Pinpoint the cell where the given text exists, returning its (X, Y) midpoint coordinate. 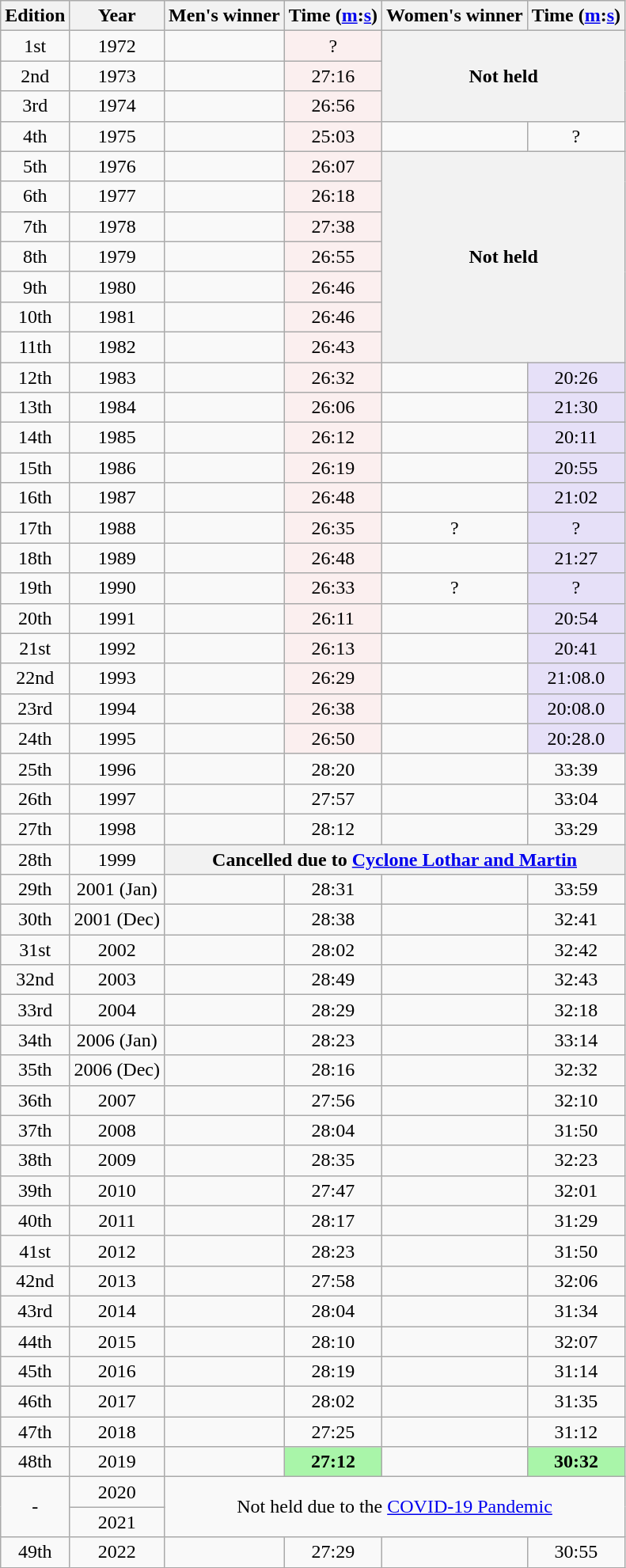
26:11 (332, 618)
32:23 (576, 1160)
26:12 (332, 438)
31:35 (576, 1402)
2006 (Dec) (117, 1070)
28:10 (332, 1342)
21:30 (576, 408)
26:35 (332, 528)
40th (35, 1221)
1990 (117, 588)
2nd (35, 76)
20:26 (576, 378)
26:56 (332, 106)
2001 (Dec) (117, 920)
22nd (35, 678)
2010 (117, 1190)
33:39 (576, 769)
23rd (35, 708)
2001 (Jan) (117, 890)
- (35, 1507)
26:06 (332, 408)
37th (35, 1130)
1996 (117, 769)
2015 (117, 1342)
24th (35, 738)
2014 (117, 1311)
20:28.0 (576, 738)
2007 (117, 1100)
34th (35, 1040)
27:57 (332, 799)
27:25 (332, 1432)
28:38 (332, 920)
1972 (117, 46)
28:12 (332, 829)
1986 (117, 468)
1997 (117, 799)
2008 (117, 1130)
32nd (35, 980)
26th (35, 799)
31:14 (576, 1372)
18th (35, 558)
46th (35, 1402)
1994 (117, 708)
32:18 (576, 1010)
28:17 (332, 1221)
20:41 (576, 648)
16th (35, 498)
27:47 (332, 1190)
1985 (117, 438)
1981 (117, 317)
33:59 (576, 890)
13th (35, 408)
1973 (117, 76)
2012 (117, 1251)
38th (35, 1160)
30:32 (576, 1462)
1980 (117, 287)
26:33 (332, 588)
21:27 (576, 558)
7th (35, 226)
5th (35, 166)
2009 (117, 1160)
30:55 (576, 1552)
1987 (117, 498)
43rd (35, 1311)
1983 (117, 378)
11th (35, 347)
8th (35, 256)
25th (35, 769)
31:34 (576, 1311)
27:56 (332, 1100)
2019 (117, 1462)
1993 (117, 678)
26:13 (332, 648)
33rd (35, 1010)
26:43 (332, 347)
33:14 (576, 1040)
Cancelled due to Cyclone Lothar and Martin (395, 859)
6th (35, 196)
2011 (117, 1221)
1999 (117, 859)
27:29 (332, 1552)
26:55 (332, 256)
1978 (117, 226)
10th (35, 317)
2013 (117, 1281)
1976 (117, 166)
32:42 (576, 950)
20:55 (576, 468)
32:41 (576, 920)
1982 (117, 347)
32:07 (576, 1342)
31:29 (576, 1221)
33:04 (576, 799)
Year (117, 16)
1977 (117, 196)
27:38 (332, 226)
26:50 (332, 738)
Women's winner (455, 16)
26:18 (332, 196)
19th (35, 588)
20:54 (576, 618)
2002 (117, 950)
1991 (117, 618)
9th (35, 287)
2022 (117, 1552)
26:29 (332, 678)
47th (35, 1432)
2021 (117, 1522)
48th (35, 1462)
49th (35, 1552)
28:20 (332, 769)
2003 (117, 980)
28:19 (332, 1372)
30th (35, 920)
Men's winner (225, 16)
15th (35, 468)
2017 (117, 1402)
28:16 (332, 1070)
36th (35, 1100)
20th (35, 618)
2018 (117, 1432)
25:03 (332, 136)
32:06 (576, 1281)
28:31 (332, 890)
1992 (117, 648)
42nd (35, 1281)
2020 (117, 1492)
1974 (117, 106)
20:08.0 (576, 708)
41st (35, 1251)
27:58 (332, 1281)
28:29 (332, 1010)
1975 (117, 136)
1995 (117, 738)
21:08.0 (576, 678)
3rd (35, 106)
1st (35, 46)
27th (35, 829)
32:10 (576, 1100)
1989 (117, 558)
29th (35, 890)
28:49 (332, 980)
31st (35, 950)
1988 (117, 528)
32:01 (576, 1190)
2006 (Jan) (117, 1040)
32:43 (576, 980)
44th (35, 1342)
Not held due to the COVID-19 Pandemic (395, 1507)
26:32 (332, 378)
45th (35, 1372)
35th (35, 1070)
Edition (35, 16)
17th (35, 528)
33:29 (576, 829)
26:38 (332, 708)
2016 (117, 1372)
28:35 (332, 1160)
20:11 (576, 438)
1998 (117, 829)
1984 (117, 408)
26:07 (332, 166)
21st (35, 648)
32:32 (576, 1070)
28th (35, 859)
12th (35, 378)
31:12 (576, 1432)
14th (35, 438)
2004 (117, 1010)
39th (35, 1190)
21:02 (576, 498)
26:19 (332, 468)
1979 (117, 256)
27:12 (332, 1462)
4th (35, 136)
27:16 (332, 76)
